Output the (X, Y) coordinate of the center of the cell containing the given text.  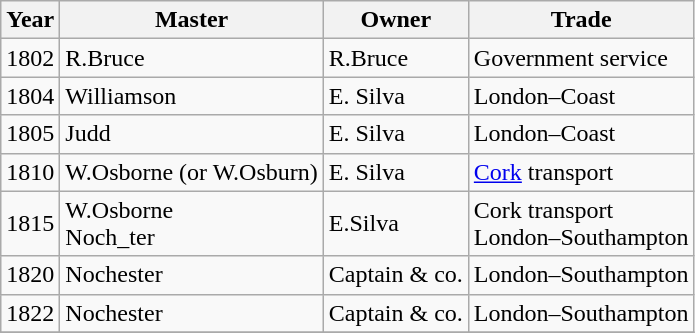
Year (30, 20)
Master (192, 20)
Williamson (192, 96)
W.Osborne (or W.Osburn) (192, 172)
1820 (30, 275)
1810 (30, 172)
E.Silva (396, 224)
Government service (581, 58)
Trade (581, 20)
Cork transportLondon–Southampton (581, 224)
Owner (396, 20)
1802 (30, 58)
1822 (30, 313)
1804 (30, 96)
Judd (192, 134)
Cork transport (581, 172)
1815 (30, 224)
W.OsborneNoch_ter (192, 224)
1805 (30, 134)
